Find where the given text appears and provide that cell's center as (X, Y) coordinate. 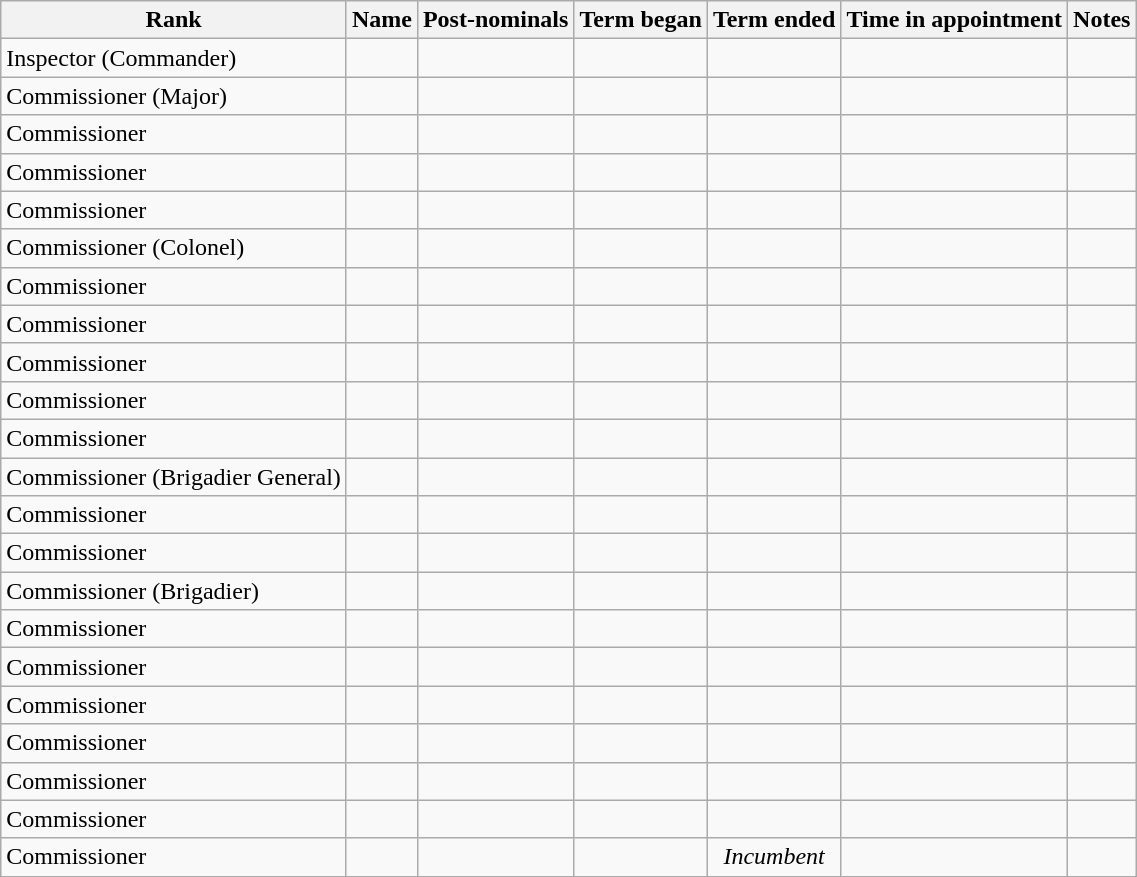
Notes (1102, 20)
Post-nominals (495, 20)
Commissioner (Major) (174, 96)
Commissioner (Brigadier General) (174, 477)
Inspector (Commander) (174, 58)
Rank (174, 20)
Incumbent (774, 857)
Name (382, 20)
Time in appointment (954, 20)
Commissioner (Brigadier) (174, 591)
Term began (641, 20)
Term ended (774, 20)
Commissioner (Colonel) (174, 248)
